Pinpoint the cell where the given text exists, returning its (X, Y) midpoint coordinate. 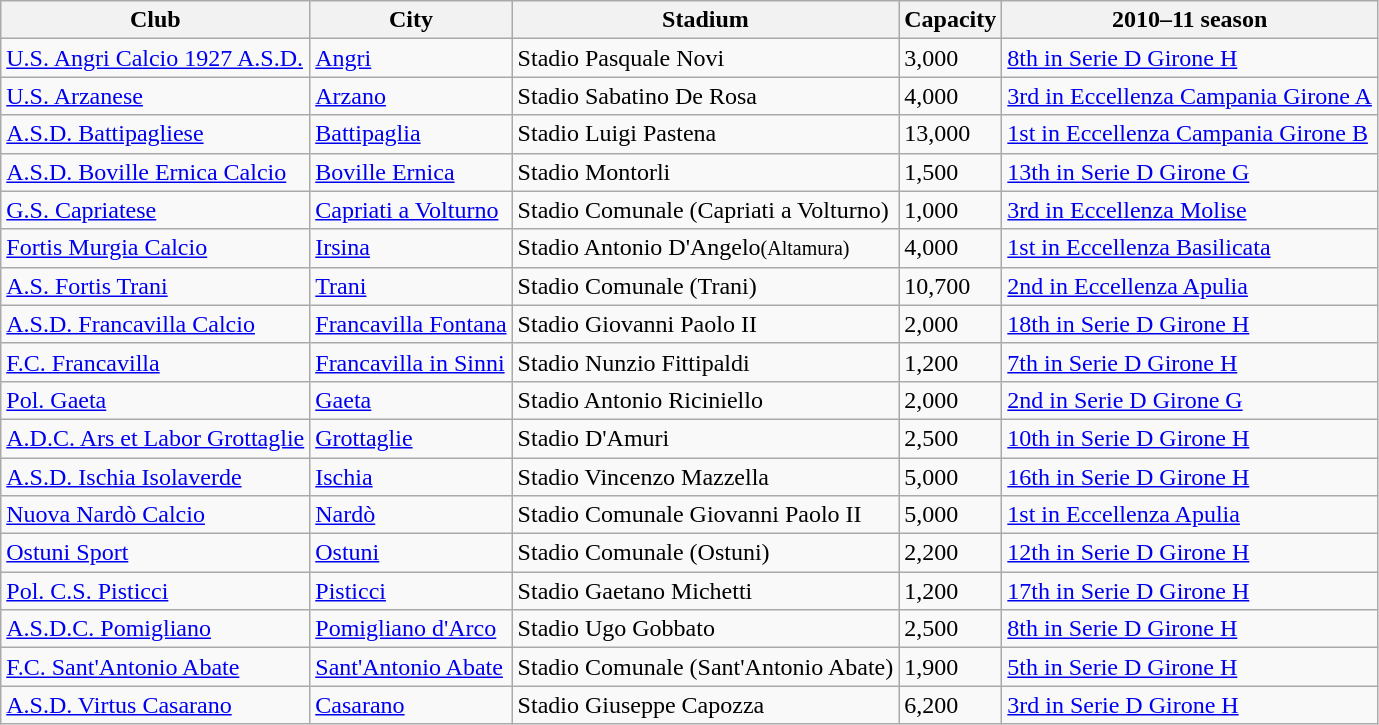
Capacity (950, 20)
Francavilla Fontana (411, 324)
Stadio Montorli (706, 172)
2,200 (950, 553)
G.S. Capriatese (156, 210)
Stadio Nunzio Fittipaldi (706, 362)
A.S.D. Boville Ernica Calcio (156, 172)
Fortis Murgia Calcio (156, 248)
Stadio Giovanni Paolo II (706, 324)
A.S.D. Francavilla Calcio (156, 324)
6,200 (950, 705)
Ostuni Sport (156, 553)
Stadio Antonio D'Angelo(Altamura) (706, 248)
12th in Serie D Girone H (1190, 553)
Grottaglie (411, 438)
1,900 (950, 667)
Francavilla in Sinni (411, 362)
Angri (411, 58)
A.D.C. Ars et Labor Grottaglie (156, 438)
3,000 (950, 58)
A.S.D. Ischia Isolaverde (156, 477)
10,700 (950, 286)
13,000 (950, 134)
A.S.D. Battipagliese (156, 134)
Club (156, 20)
Nardò (411, 515)
Stadio Ugo Gobbato (706, 629)
5th in Serie D Girone H (1190, 667)
Stadio Comunale (Ostuni) (706, 553)
Ischia (411, 477)
Pol. Gaeta (156, 400)
2nd in Eccellenza Apulia (1190, 286)
Stadio Giuseppe Capozza (706, 705)
A.S.D.C. Pomigliano (156, 629)
U.S. Arzanese (156, 96)
17th in Serie D Girone H (1190, 591)
Casarano (411, 705)
Nuova Nardò Calcio (156, 515)
Trani (411, 286)
Stadio Vincenzo Mazzella (706, 477)
3rd in Eccellenza Molise (1190, 210)
Arzano (411, 96)
Stadio Sabatino De Rosa (706, 96)
City (411, 20)
Stadio Comunale (Sant'Antonio Abate) (706, 667)
Ostuni (411, 553)
1st in Eccellenza Apulia (1190, 515)
2nd in Serie D Girone G (1190, 400)
Irsina (411, 248)
3rd in Serie D Girone H (1190, 705)
Stadio Luigi Pastena (706, 134)
Stadio D'Amuri (706, 438)
1,500 (950, 172)
Stadium (706, 20)
A.S. Fortis Trani (156, 286)
U.S. Angri Calcio 1927 A.S.D. (156, 58)
1st in Eccellenza Basilicata (1190, 248)
3rd in Eccellenza Campania Girone A (1190, 96)
Battipaglia (411, 134)
F.C. Francavilla (156, 362)
Capriati a Volturno (411, 210)
Stadio Comunale Giovanni Paolo II (706, 515)
2010–11 season (1190, 20)
Stadio Antonio Riciniello (706, 400)
Pisticci (411, 591)
10th in Serie D Girone H (1190, 438)
1st in Eccellenza Campania Girone B (1190, 134)
Stadio Comunale (Trani) (706, 286)
Boville Ernica (411, 172)
Sant'Antonio Abate (411, 667)
Pomigliano d'Arco (411, 629)
Stadio Pasquale Novi (706, 58)
Gaeta (411, 400)
7th in Serie D Girone H (1190, 362)
A.S.D. Virtus Casarano (156, 705)
Pol. C.S. Pisticci (156, 591)
16th in Serie D Girone H (1190, 477)
1,000 (950, 210)
Stadio Gaetano Michetti (706, 591)
F.C. Sant'Antonio Abate (156, 667)
Stadio Comunale (Capriati a Volturno) (706, 210)
13th in Serie D Girone G (1190, 172)
18th in Serie D Girone H (1190, 324)
